Detect which cell encompasses the target text, then output its (X, Y) center coordinate. 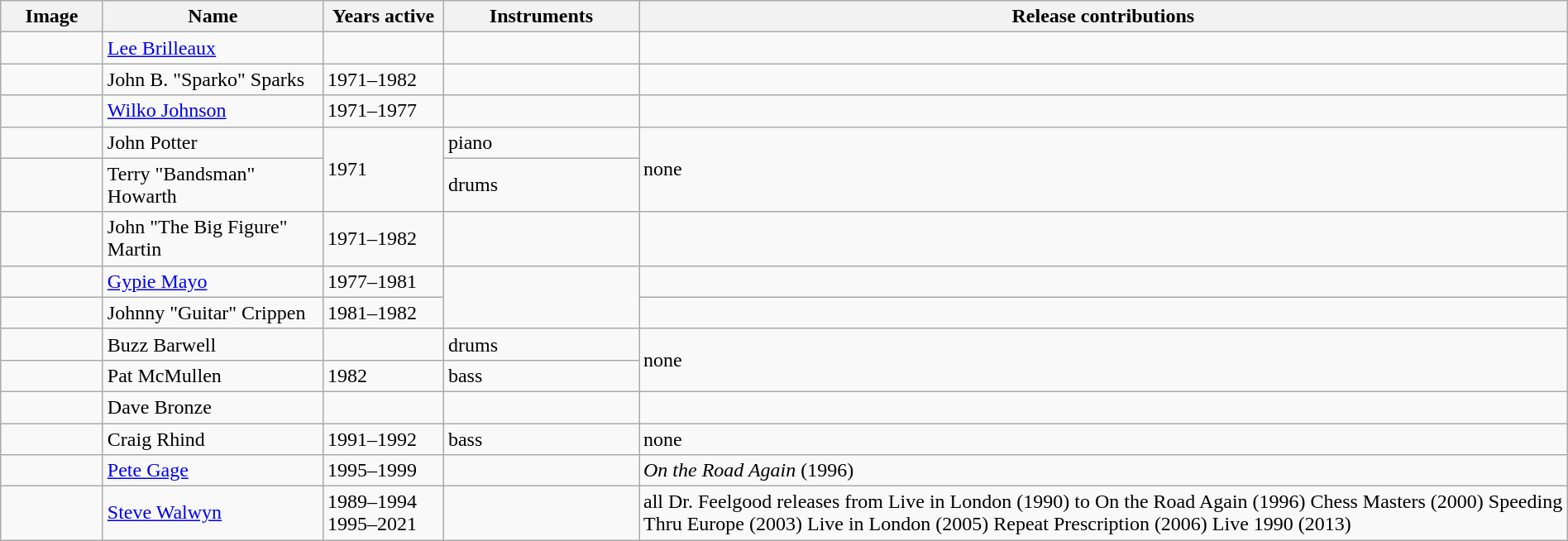
1977–1981 (383, 281)
1971 (383, 169)
John B. "Sparko" Sparks (213, 79)
Instruments (541, 17)
Pat McMullen (213, 376)
Image (52, 17)
Lee Brilleaux (213, 48)
Steve Walwyn (213, 513)
Wilko Johnson (213, 111)
Release contributions (1103, 17)
1981–1982 (383, 313)
John Potter (213, 142)
Terry "Bandsman" Howarth (213, 185)
1989–1994 1995–2021 (383, 513)
Dave Bronze (213, 407)
Pete Gage (213, 471)
piano (541, 142)
1982 (383, 376)
Name (213, 17)
1971–1977 (383, 111)
1995–1999 (383, 471)
Years active (383, 17)
Gypie Mayo (213, 281)
John "The Big Figure" Martin (213, 238)
Craig Rhind (213, 439)
1991–1992 (383, 439)
Johnny "Guitar" Crippen (213, 313)
On the Road Again (1996) (1103, 471)
Buzz Barwell (213, 344)
